Provide the [x, y] coordinate of the cell's center where the given text is located.  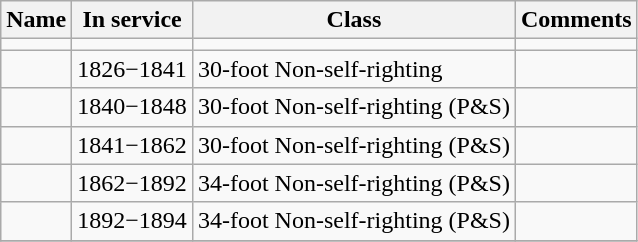
In service [132, 20]
1826−1841 [132, 69]
30-foot Non-self-righting [354, 69]
1840−1848 [132, 107]
Name [36, 20]
1892−1894 [132, 221]
Comments [576, 20]
Class [354, 20]
1841−1862 [132, 145]
1862−1892 [132, 183]
